Detect which cell encompasses the target text, then output its [X, Y] center coordinate. 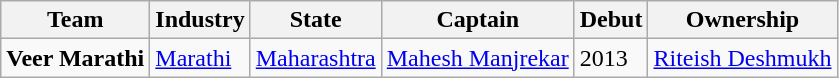
Debut [611, 20]
Mahesh Manjrekar [478, 58]
2013 [611, 58]
Marathi [200, 58]
Ownership [742, 20]
Maharashtra [316, 58]
Industry [200, 20]
Captain [478, 20]
Riteish Deshmukh [742, 58]
State [316, 20]
Team [76, 20]
Veer Marathi [76, 58]
